Provide the (X, Y) coordinate of the cell's center where the given text is located.  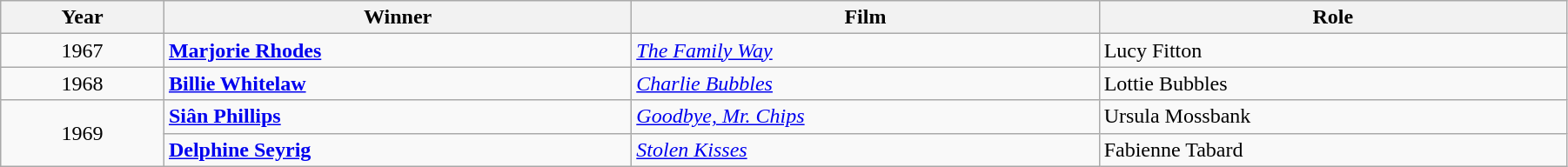
Billie Whitelaw (397, 83)
Fabienne Tabard (1333, 150)
Marjorie Rhodes (397, 50)
1968 (83, 83)
The Family Way (865, 50)
Lottie Bubbles (1333, 83)
Year (83, 17)
1967 (83, 50)
Delphine Seyrig (397, 150)
Stolen Kisses (865, 150)
Role (1333, 17)
Goodbye, Mr. Chips (865, 117)
Winner (397, 17)
Siân Phillips (397, 117)
Lucy Fitton (1333, 50)
Ursula Mossbank (1333, 117)
1969 (83, 133)
Charlie Bubbles (865, 83)
Film (865, 17)
